For the text-containing cell, return its midpoint in [x, y] coordinate format. 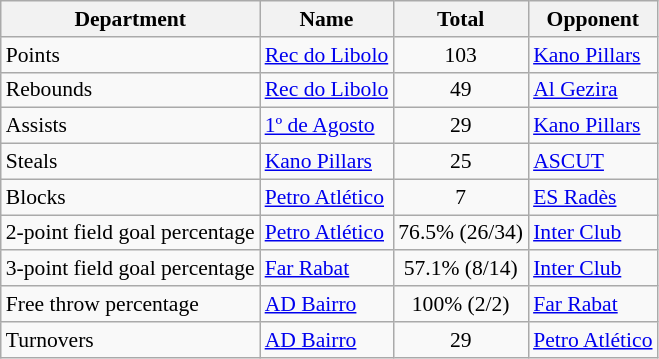
Turnovers [130, 340]
49 [460, 90]
3-point field goal percentage [130, 269]
ES Radès [592, 197]
Free throw percentage [130, 304]
Steals [130, 162]
57.1% (8/14) [460, 269]
Points [130, 55]
Total [460, 19]
25 [460, 162]
Opponent [592, 19]
ASCUT [592, 162]
1º de Agosto [327, 126]
Blocks [130, 197]
76.5% (26/34) [460, 233]
7 [460, 197]
Rebounds [130, 90]
Name [327, 19]
100% (2/2) [460, 304]
Al Gezira [592, 90]
Department [130, 19]
103 [460, 55]
Assists [130, 126]
2-point field goal percentage [130, 233]
